Return [x, y] of the center of cell containing provided text 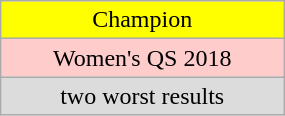
two worst results [142, 96]
Champion [142, 20]
Women's QS 2018 [142, 58]
